Return (x, y) of the center of cell containing provided text 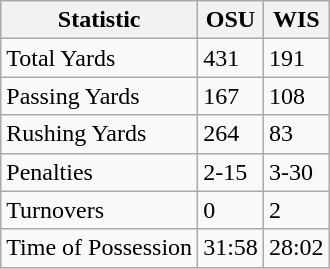
28:02 (296, 248)
WIS (296, 20)
264 (231, 134)
3-30 (296, 172)
Time of Possession (100, 248)
191 (296, 58)
108 (296, 96)
Penalties (100, 172)
83 (296, 134)
167 (231, 96)
Total Yards (100, 58)
431 (231, 58)
OSU (231, 20)
2 (296, 210)
Turnovers (100, 210)
31:58 (231, 248)
Rushing Yards (100, 134)
Statistic (100, 20)
2-15 (231, 172)
0 (231, 210)
Passing Yards (100, 96)
